Pinpoint the cell where the given text exists, returning its [x, y] midpoint coordinate. 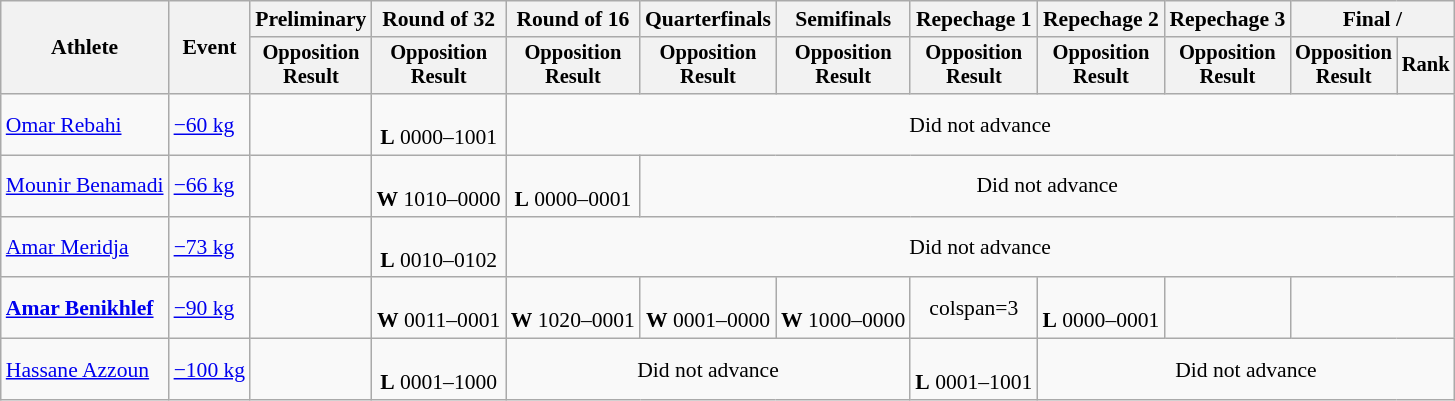
Mounir Benamadi [85, 186]
Quarterfinals [708, 19]
Repechage 1 [974, 19]
L 0000–1001 [438, 124]
Repechage 2 [1100, 19]
Amar Meridja [85, 248]
−90 kg [210, 308]
L 0010–0102 [438, 248]
colspan=3 [974, 308]
L 0001–1001 [974, 370]
W 0011–0001 [438, 308]
−60 kg [210, 124]
Round of 32 [438, 19]
Hassane Azzoun [85, 370]
L 0001–1000 [438, 370]
Athlete [85, 48]
Event [210, 48]
Round of 16 [573, 19]
Preliminary [310, 19]
Omar Rebahi [85, 124]
W 0001–0000 [708, 308]
−100 kg [210, 370]
W 1000–0000 [843, 308]
Amar Benikhlef [85, 308]
Semifinals [843, 19]
Repechage 3 [1227, 19]
W 1010–0000 [438, 186]
−73 kg [210, 248]
W 1020–0001 [573, 308]
Rank [1426, 66]
−66 kg [210, 186]
Final / [1372, 19]
